Detect which cell encompasses the target text, then output its [X, Y] center coordinate. 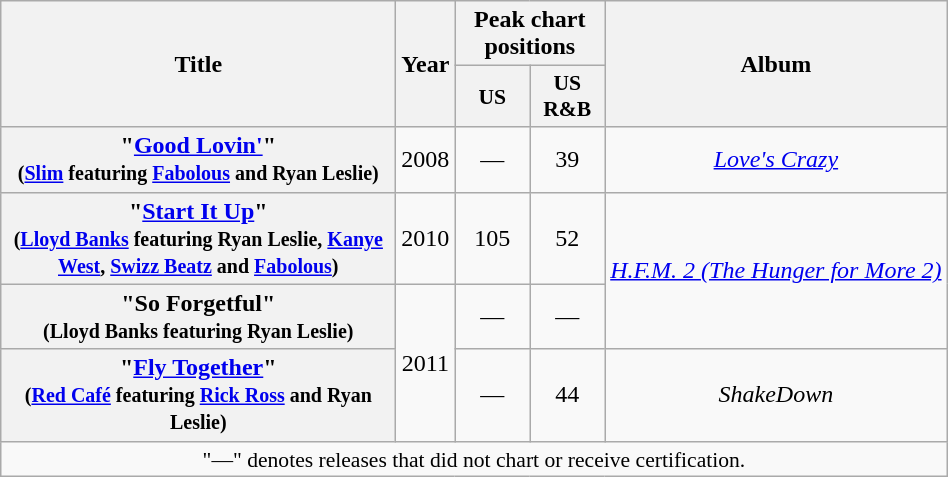
"Start It Up"(Lloyd Banks featuring Ryan Leslie, Kanye West, Swizz Beatz and Fabolous) [198, 238]
Album [776, 64]
39 [568, 160]
US R&B [568, 96]
Year [426, 64]
"Good Lovin'"(Slim featuring Fabolous and Ryan Leslie) [198, 160]
US [492, 96]
2008 [426, 160]
"Fly Together"(Red Café featuring Rick Ross and Ryan Leslie) [198, 395]
44 [568, 395]
Title [198, 64]
52 [568, 238]
2010 [426, 238]
Love's Crazy [776, 160]
H.F.M. 2 (The Hunger for More 2) [776, 270]
ShakeDown [776, 395]
105 [492, 238]
2011 [426, 362]
"—" denotes releases that did not chart or receive certification. [474, 459]
"So Forgetful"(Lloyd Banks featuring Ryan Leslie) [198, 316]
Peak chart positions [530, 34]
